Determine the [x, y] coordinate at the center of the cell enclosing the given text.  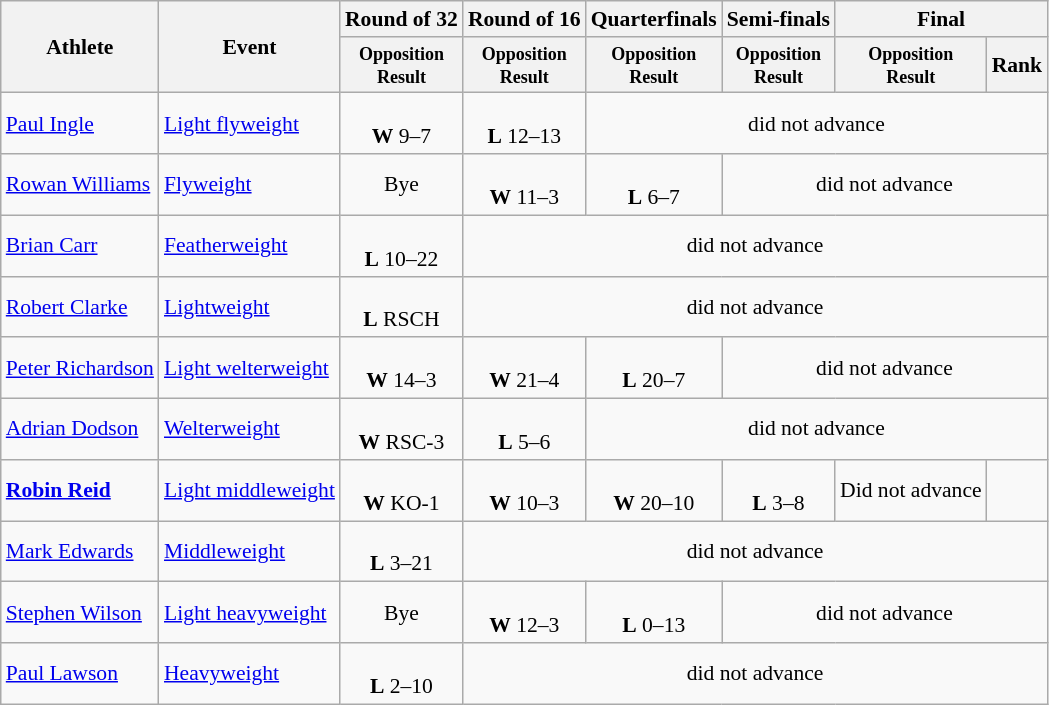
Flyweight [250, 184]
Rank [1018, 65]
Did not advance [911, 490]
L 2–10 [402, 674]
W 21–4 [524, 368]
Final [941, 19]
Light flyweight [250, 124]
Athlete [80, 47]
Stephen Wilson [80, 612]
Middleweight [250, 552]
Quarterfinals [654, 19]
Robin Reid [80, 490]
L 3–8 [778, 490]
L 10–22 [402, 246]
L 6–7 [654, 184]
W 10–3 [524, 490]
Rowan Williams [80, 184]
Event [250, 47]
Round of 16 [524, 19]
L 3–21 [402, 552]
Mark Edwards [80, 552]
Peter Richardson [80, 368]
Paul Lawson [80, 674]
Robert Clarke [80, 306]
W 11–3 [524, 184]
Paul Ingle [80, 124]
Brian Carr [80, 246]
Lightweight [250, 306]
L RSCH [402, 306]
W 9–7 [402, 124]
Adrian Dodson [80, 430]
Heavyweight [250, 674]
W 12–3 [524, 612]
L 20–7 [654, 368]
W RSC-3 [402, 430]
Semi-finals [778, 19]
Light welterweight [250, 368]
L 0–13 [654, 612]
W 14–3 [402, 368]
L 5–6 [524, 430]
W 20–10 [654, 490]
Featherweight [250, 246]
W KO-1 [402, 490]
Round of 32 [402, 19]
L 12–13 [524, 124]
Welterweight [250, 430]
Light middleweight [250, 490]
Light heavyweight [250, 612]
